Search for the cell housing the specified text and yield its (x, y) center coordinate. 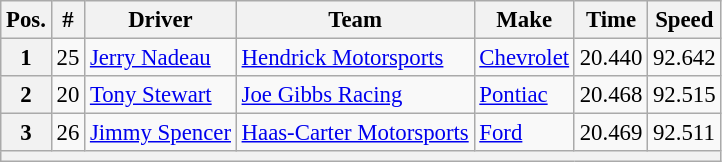
25 (68, 58)
Jimmy Spencer (161, 133)
Driver (161, 20)
1 (26, 58)
2 (26, 95)
Pos. (26, 20)
3 (26, 133)
20.468 (610, 95)
20 (68, 95)
Tony Stewart (161, 95)
92.515 (684, 95)
Ford (524, 133)
Chevrolet (524, 58)
Speed (684, 20)
20.440 (610, 58)
26 (68, 133)
92.642 (684, 58)
Time (610, 20)
Hendrick Motorsports (355, 58)
Pontiac (524, 95)
92.511 (684, 133)
Haas-Carter Motorsports (355, 133)
Jerry Nadeau (161, 58)
Make (524, 20)
20.469 (610, 133)
# (68, 20)
Joe Gibbs Racing (355, 95)
Team (355, 20)
